Extract the (X, Y) coordinate from the center of the cell holding the provided text.  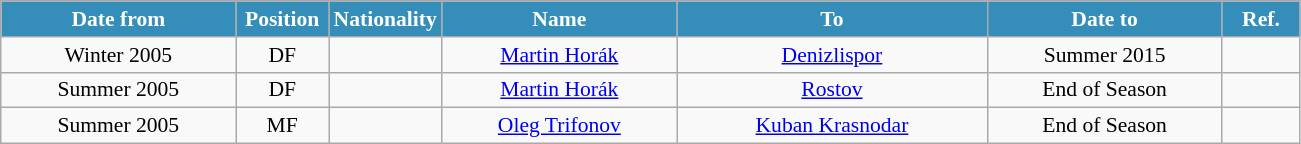
Oleg Trifonov (560, 126)
Kuban Krasnodar (832, 126)
Date from (118, 19)
Rostov (832, 90)
MF (282, 126)
Position (282, 19)
Nationality (384, 19)
Name (560, 19)
Winter 2005 (118, 55)
Date to (1104, 19)
To (832, 19)
Denizlispor (832, 55)
Ref. (1261, 19)
Summer 2015 (1104, 55)
